Find where the given text appears and provide that cell's center as (x, y) coordinate. 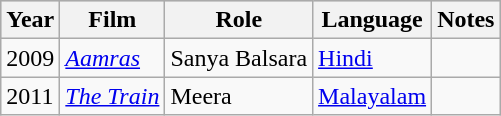
Language (372, 20)
Sanya Balsara (239, 58)
Year (30, 20)
The Train (112, 96)
2011 (30, 96)
2009 (30, 58)
Film (112, 20)
Aamras (112, 58)
Notes (466, 20)
Malayalam (372, 96)
Meera (239, 96)
Hindi (372, 58)
Role (239, 20)
